For the text-containing cell, return its midpoint in [x, y] coordinate format. 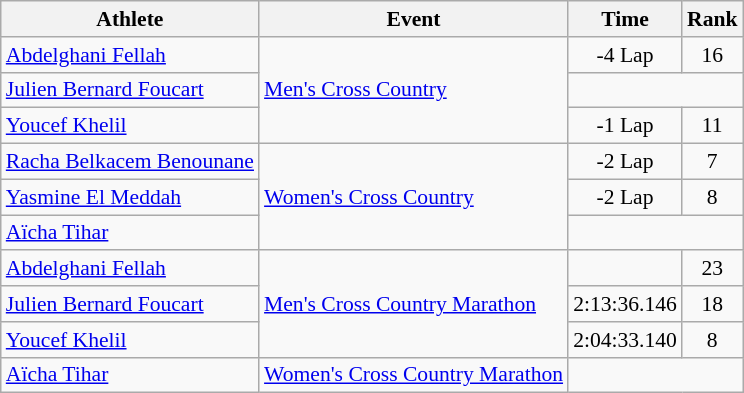
Women's Cross Country Marathon [414, 375]
Yasmine El Meddah [130, 197]
Rank [712, 19]
-1 Lap [625, 126]
Racha Belkacem Benounane [130, 162]
Women's Cross Country [414, 198]
Men's Cross Country Marathon [414, 304]
Event [414, 19]
18 [712, 304]
Athlete [130, 19]
Time [625, 19]
Men's Cross Country [414, 90]
-4 Lap [625, 55]
16 [712, 55]
7 [712, 162]
2:13:36.146 [625, 304]
23 [712, 269]
11 [712, 126]
2:04:33.140 [625, 340]
